Find where the given text appears and provide that cell's center as [x, y] coordinate. 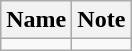
Note [102, 20]
Name [36, 20]
